Find where the given text appears and provide that cell's center as [x, y] coordinate. 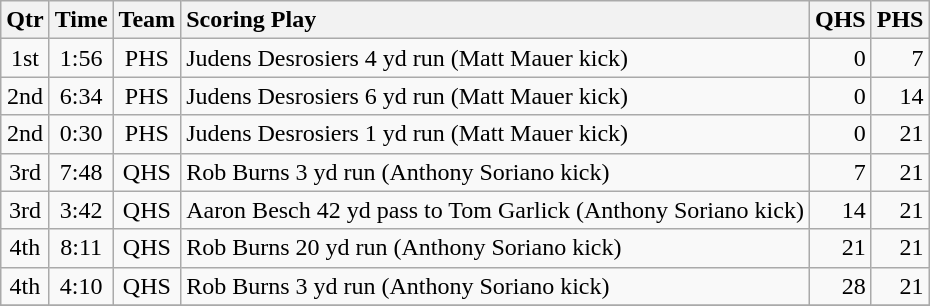
Team [147, 20]
Aaron Besch 42 yd pass to Tom Garlick (Anthony Soriano kick) [496, 210]
8:11 [81, 248]
Time [81, 20]
Rob Burns 20 yd run (Anthony Soriano kick) [496, 248]
1st [25, 58]
7:48 [81, 172]
28 [840, 286]
6:34 [81, 96]
0:30 [81, 134]
1:56 [81, 58]
Qtr [25, 20]
Scoring Play [496, 20]
4:10 [81, 286]
Judens Desrosiers 4 yd run (Matt Mauer kick) [496, 58]
Judens Desrosiers 6 yd run (Matt Mauer kick) [496, 96]
3:42 [81, 210]
Judens Desrosiers 1 yd run (Matt Mauer kick) [496, 134]
